Determine the [X, Y] coordinate at the center of the cell enclosing the given text.  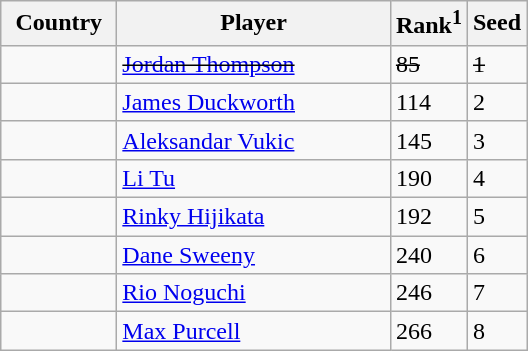
Aleksandar Vukic [254, 140]
7 [496, 293]
Jordan Thompson [254, 64]
190 [428, 178]
1 [496, 64]
114 [428, 102]
85 [428, 64]
145 [428, 140]
240 [428, 255]
Seed [496, 24]
Country [59, 24]
Rank1 [428, 24]
5 [496, 217]
4 [496, 178]
2 [496, 102]
Dane Sweeny [254, 255]
Rinky Hijikata [254, 217]
Li Tu [254, 178]
192 [428, 217]
3 [496, 140]
Rio Noguchi [254, 293]
6 [496, 255]
Player [254, 24]
246 [428, 293]
266 [428, 331]
James Duckworth [254, 102]
8 [496, 331]
Max Purcell [254, 331]
